From the cell containing the given text, extract its center point as (X, Y) coordinate. 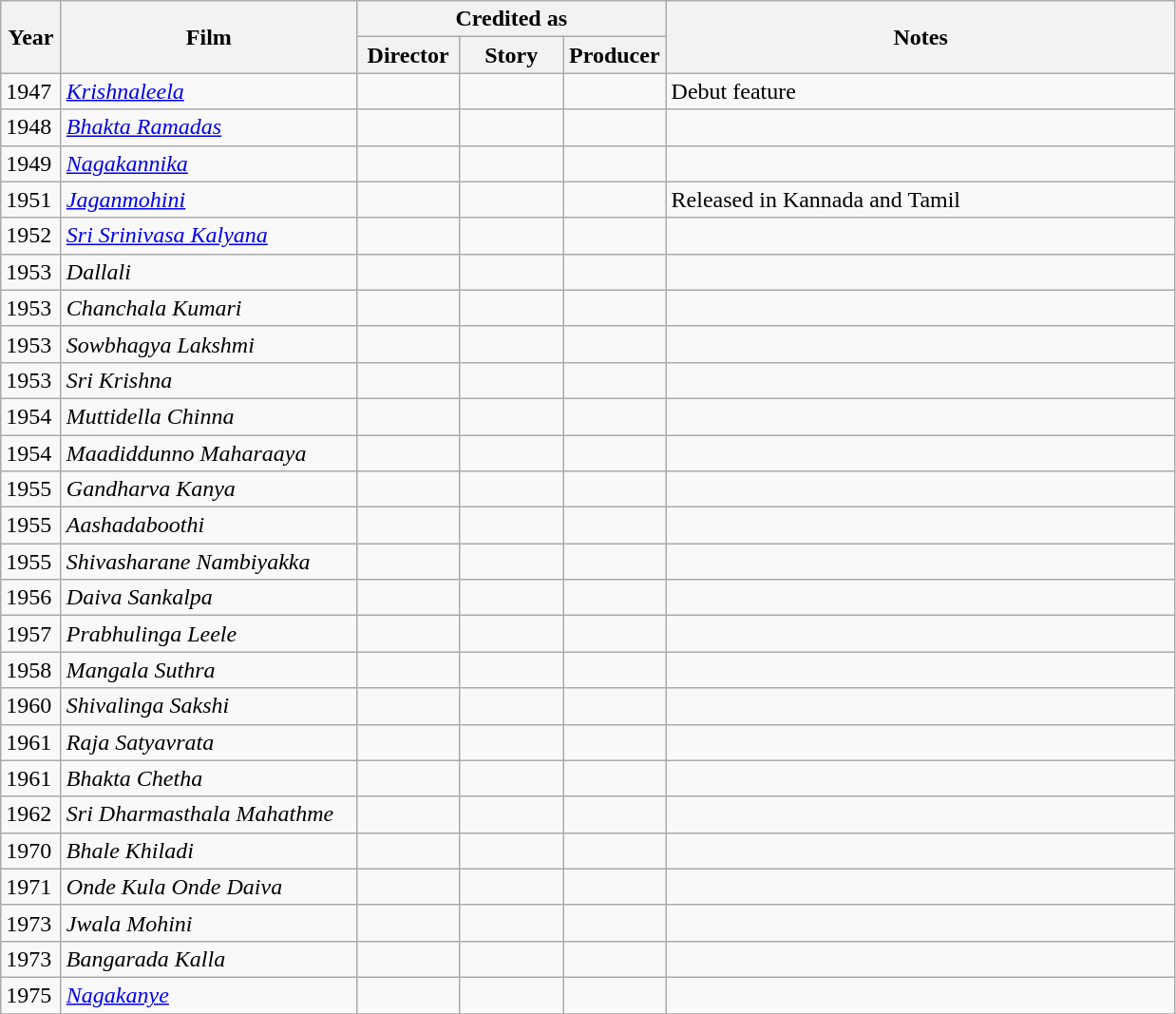
Gandharva Kanya (209, 489)
Mangala Suthra (209, 670)
Jaganmohini (209, 200)
1962 (31, 814)
Bangarada Kalla (209, 959)
Story (511, 55)
1971 (31, 887)
Chanchala Kumari (209, 308)
Released in Kannada and Tamil (920, 200)
Krishnaleela (209, 91)
1970 (31, 851)
Credited as (511, 19)
Bhakta Chetha (209, 778)
1958 (31, 670)
Nagakanye (209, 995)
Year (31, 37)
1947 (31, 91)
Sri Krishna (209, 380)
Debut feature (920, 91)
1975 (31, 995)
1949 (31, 163)
Daiva Sankalpa (209, 598)
Dallali (209, 272)
1952 (31, 236)
1957 (31, 634)
Shivasharane Nambiyakka (209, 562)
1956 (31, 598)
Director (408, 55)
Shivalinga Sakshi (209, 706)
Sowbhagya Lakshmi (209, 344)
Notes (920, 37)
Onde Kula Onde Daiva (209, 887)
Muttidella Chinna (209, 416)
Maadiddunno Maharaaya (209, 453)
Raja Satyavrata (209, 742)
1951 (31, 200)
Aashadaboothi (209, 526)
Producer (614, 55)
1960 (31, 706)
Prabhulinga Leele (209, 634)
Nagakannika (209, 163)
Sri Srinivasa Kalyana (209, 236)
Bhakta Ramadas (209, 127)
Film (209, 37)
Bhale Khiladi (209, 851)
1948 (31, 127)
Jwala Mohini (209, 923)
Sri Dharmasthala Mahathme (209, 814)
